Provide the [x, y] coordinate of the cell's center where the given text is located.  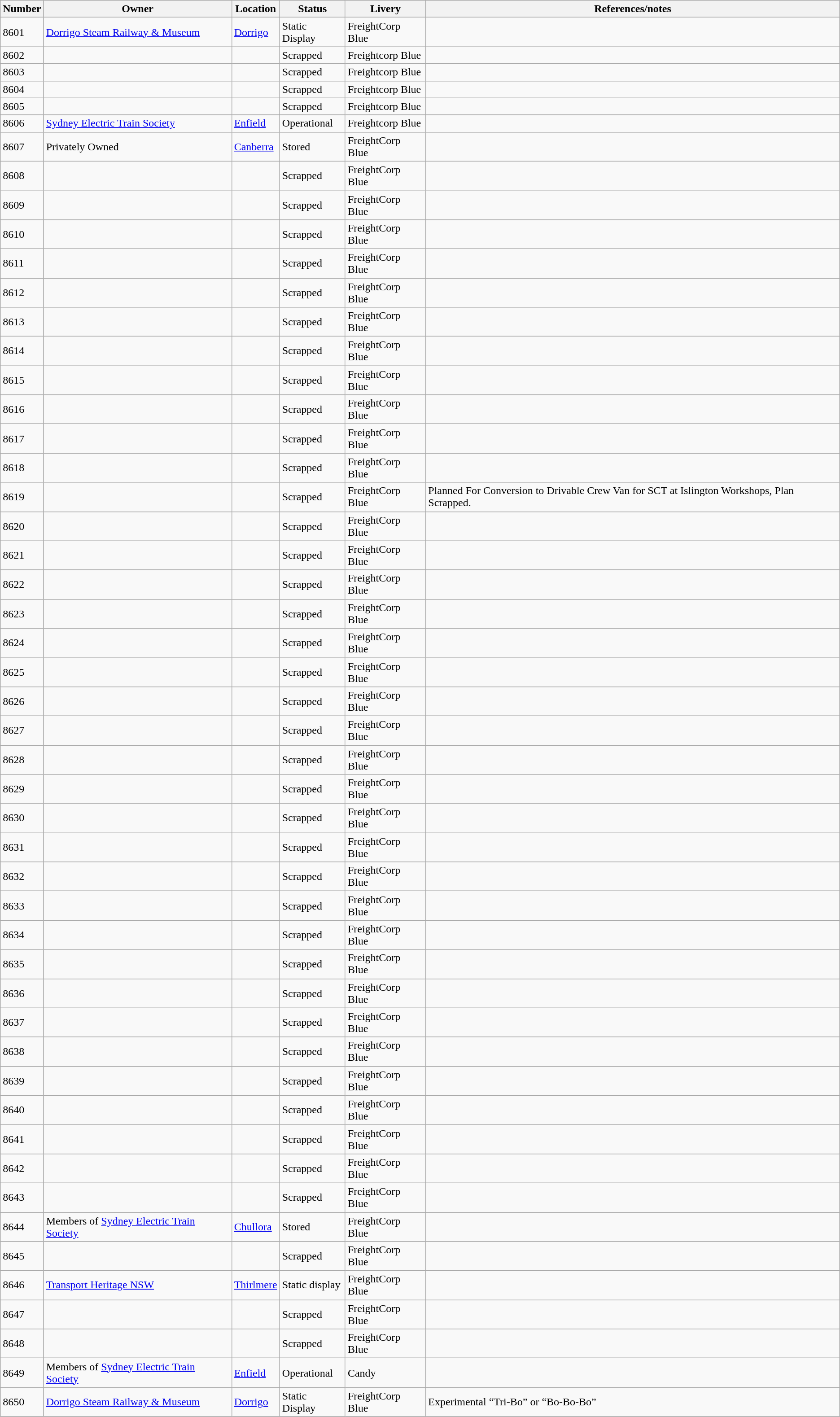
8638 [22, 1052]
8629 [22, 789]
Livery [385, 9]
8639 [22, 1080]
8631 [22, 847]
8610 [22, 234]
8623 [22, 614]
8648 [22, 1343]
8645 [22, 1256]
Location [256, 9]
8640 [22, 1110]
8613 [22, 322]
8637 [22, 1022]
8605 [22, 106]
8650 [22, 1402]
8641 [22, 1139]
Number [22, 9]
8630 [22, 818]
8617 [22, 439]
8646 [22, 1285]
8624 [22, 643]
8618 [22, 468]
8603 [22, 72]
8602 [22, 55]
8611 [22, 263]
Thirlmere [256, 1285]
8606 [22, 123]
8643 [22, 1197]
8625 [22, 672]
References/notes [633, 9]
8620 [22, 526]
8619 [22, 497]
Candy [385, 1373]
8644 [22, 1227]
Transport Heritage NSW [137, 1285]
8607 [22, 146]
8612 [22, 293]
Canberra [256, 146]
8621 [22, 555]
8622 [22, 584]
Privately Owned [137, 146]
Static display [312, 1285]
8647 [22, 1315]
8632 [22, 877]
Status [312, 9]
8635 [22, 964]
8616 [22, 409]
8634 [22, 935]
8601 [22, 32]
Owner [137, 9]
Sydney Electric Train Society [137, 123]
8614 [22, 351]
8604 [22, 89]
8627 [22, 730]
Chullora [256, 1227]
8608 [22, 176]
8609 [22, 205]
8628 [22, 759]
8626 [22, 701]
8636 [22, 993]
Planned For Conversion to Drivable Crew Van for SCT at Islington Workshops, Plan Scrapped. [633, 497]
8615 [22, 380]
Experimental “Tri-Bo” or “Bo-Bo-Bo” [633, 1402]
8642 [22, 1168]
8633 [22, 905]
8649 [22, 1373]
